Search for the cell housing the specified text and yield its (x, y) center coordinate. 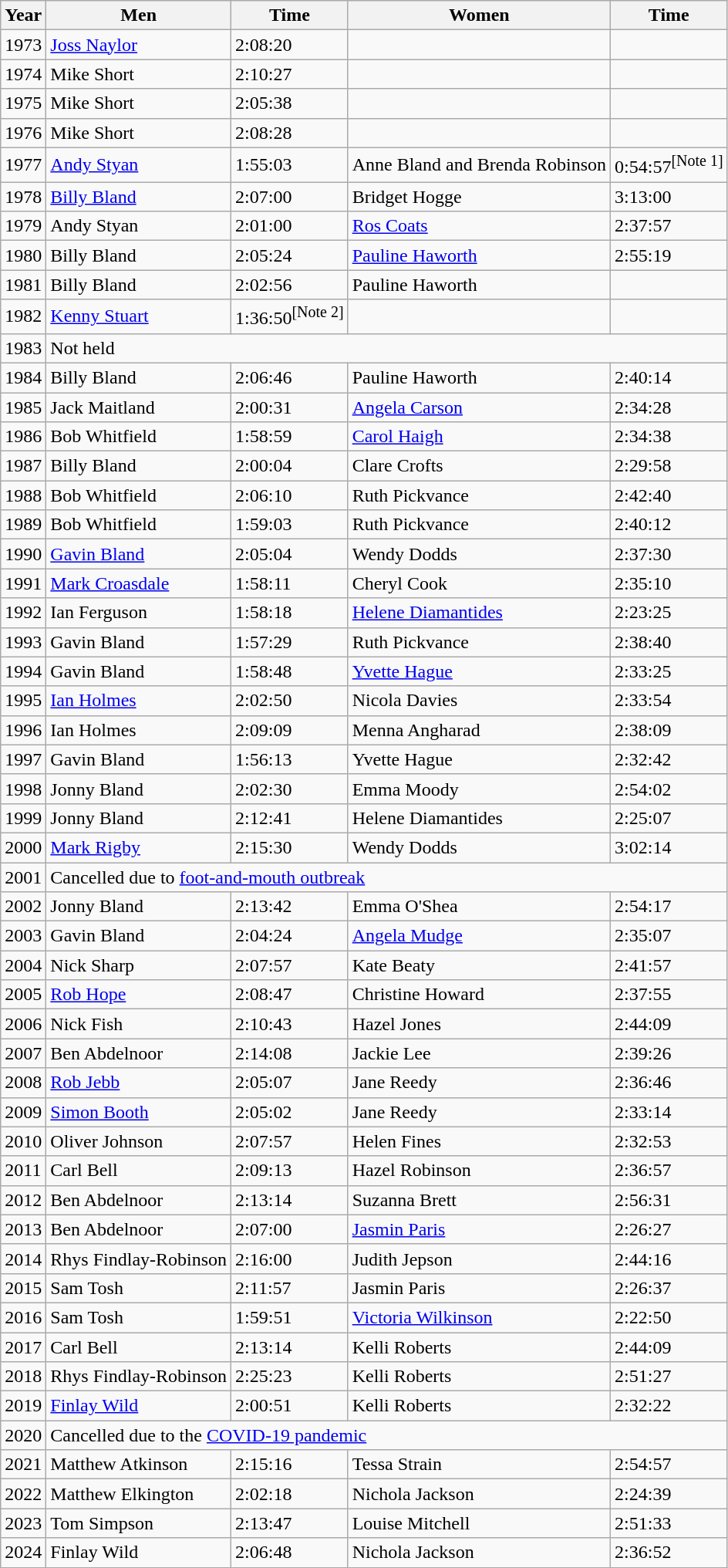
Anne Bland and Brenda Robinson (479, 165)
2006 (23, 1024)
2:16:00 (290, 1259)
Rob Jebb (139, 1083)
2:25:07 (669, 818)
Jack Maitland (139, 407)
Suzanna Brett (479, 1200)
1:58:18 (290, 613)
2:12:41 (290, 818)
Tom Simpson (139, 1523)
1997 (23, 759)
Hazel Jones (479, 1024)
2:40:14 (669, 377)
2021 (23, 1465)
2:33:14 (669, 1112)
Helen Fines (479, 1141)
2:05:02 (290, 1112)
Oliver Johnson (139, 1141)
Angela Carson (479, 407)
2015 (23, 1288)
0:54:57[Note 1] (669, 165)
3:13:00 (669, 197)
Ros Coats (479, 226)
2:38:40 (669, 642)
Clare Crofts (479, 466)
Menna Angharad (479, 730)
2017 (23, 1347)
Christine Howard (479, 995)
1:55:03 (290, 165)
2:00:04 (290, 466)
2:33:25 (669, 671)
2016 (23, 1317)
2020 (23, 1435)
2:02:50 (290, 701)
Year (23, 15)
2:35:07 (669, 936)
Matthew Elkington (139, 1494)
1994 (23, 671)
2002 (23, 907)
1984 (23, 377)
2004 (23, 965)
2:54:02 (669, 789)
2:44:16 (669, 1259)
2:01:00 (290, 226)
Emma O'Shea (479, 907)
Simon Booth (139, 1112)
2:06:48 (290, 1553)
1:56:13 (290, 759)
Matthew Atkinson (139, 1465)
1988 (23, 495)
Judith Jepson (479, 1259)
1992 (23, 613)
1985 (23, 407)
2:02:56 (290, 285)
1991 (23, 583)
2:38:09 (669, 730)
Nicola Davies (479, 701)
1979 (23, 226)
2000 (23, 847)
2:32:53 (669, 1141)
2:00:31 (290, 407)
1980 (23, 255)
3:02:14 (669, 847)
2:37:55 (669, 995)
2:34:28 (669, 407)
Carol Haigh (479, 437)
2:25:23 (290, 1377)
2:14:08 (290, 1053)
Emma Moody (479, 789)
1976 (23, 133)
Kate Beaty (479, 965)
2:13:42 (290, 907)
2:36:46 (669, 1083)
1973 (23, 45)
1995 (23, 701)
Ian Ferguson (139, 613)
1:58:48 (290, 671)
1986 (23, 437)
2:15:16 (290, 1465)
2:02:30 (290, 789)
2014 (23, 1259)
1987 (23, 466)
1:57:29 (290, 642)
2013 (23, 1229)
2012 (23, 1200)
Angela Mudge (479, 936)
Victoria Wilkinson (479, 1317)
2:22:50 (669, 1317)
Nick Sharp (139, 965)
1983 (23, 348)
1:58:11 (290, 583)
1982 (23, 316)
Cheryl Cook (479, 583)
2005 (23, 995)
2:32:42 (669, 759)
2:05:04 (290, 554)
Mark Rigby (139, 847)
2:10:27 (290, 74)
2:06:46 (290, 377)
Joss Naylor (139, 45)
2019 (23, 1406)
2:36:52 (669, 1553)
Men (139, 15)
1990 (23, 554)
2018 (23, 1377)
2:54:57 (669, 1465)
2:54:17 (669, 907)
2023 (23, 1523)
2:35:10 (669, 583)
2:51:27 (669, 1377)
2:13:47 (290, 1523)
2:42:40 (669, 495)
1:36:50[Note 2] (290, 316)
2010 (23, 1141)
2:26:27 (669, 1229)
2:11:57 (290, 1288)
1:59:51 (290, 1317)
Hazel Robinson (479, 1171)
2:33:54 (669, 701)
2:08:47 (290, 995)
2:06:10 (290, 495)
2003 (23, 936)
Not held (387, 348)
2:37:57 (669, 226)
2009 (23, 1112)
1981 (23, 285)
2:08:28 (290, 133)
1:58:59 (290, 437)
2:29:58 (669, 466)
2:37:30 (669, 554)
2008 (23, 1083)
Cancelled due to the COVID-19 pandemic (387, 1435)
1993 (23, 642)
2:05:24 (290, 255)
2:08:20 (290, 45)
2:05:07 (290, 1083)
2:05:38 (290, 103)
2:09:09 (290, 730)
Cancelled due to foot-and-mouth outbreak (387, 877)
2:39:26 (669, 1053)
1999 (23, 818)
Mark Croasdale (139, 583)
2:36:57 (669, 1171)
Kenny Stuart (139, 316)
1998 (23, 789)
2:15:30 (290, 847)
Jackie Lee (479, 1053)
2:34:38 (669, 437)
2:26:37 (669, 1288)
2:23:25 (669, 613)
2024 (23, 1553)
1974 (23, 74)
2:51:33 (669, 1523)
2011 (23, 1171)
2022 (23, 1494)
2:00:51 (290, 1406)
1978 (23, 197)
2:09:13 (290, 1171)
Women (479, 15)
2:55:19 (669, 255)
2001 (23, 877)
1996 (23, 730)
Louise Mitchell (479, 1523)
2:04:24 (290, 936)
2:24:39 (669, 1494)
2:40:12 (669, 525)
2:10:43 (290, 1024)
1:59:03 (290, 525)
Rob Hope (139, 995)
Bridget Hogge (479, 197)
Nick Fish (139, 1024)
1989 (23, 525)
2:32:22 (669, 1406)
2:56:31 (669, 1200)
2:02:18 (290, 1494)
Tessa Strain (479, 1465)
2007 (23, 1053)
2:41:57 (669, 965)
1975 (23, 103)
1977 (23, 165)
